For the text-containing cell, return its midpoint in [X, Y] coordinate format. 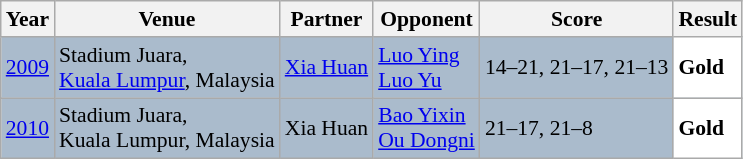
Year [28, 19]
Bao Yixin Ou Dongni [426, 128]
14–21, 21–17, 21–13 [577, 68]
Opponent [426, 19]
2010 [28, 128]
Venue [167, 19]
2009 [28, 68]
Luo Ying Luo Yu [426, 68]
21–17, 21–8 [577, 128]
Score [577, 19]
Result [708, 19]
Partner [326, 19]
